Locate the cell with the specified text and output its (X, Y) center coordinate. 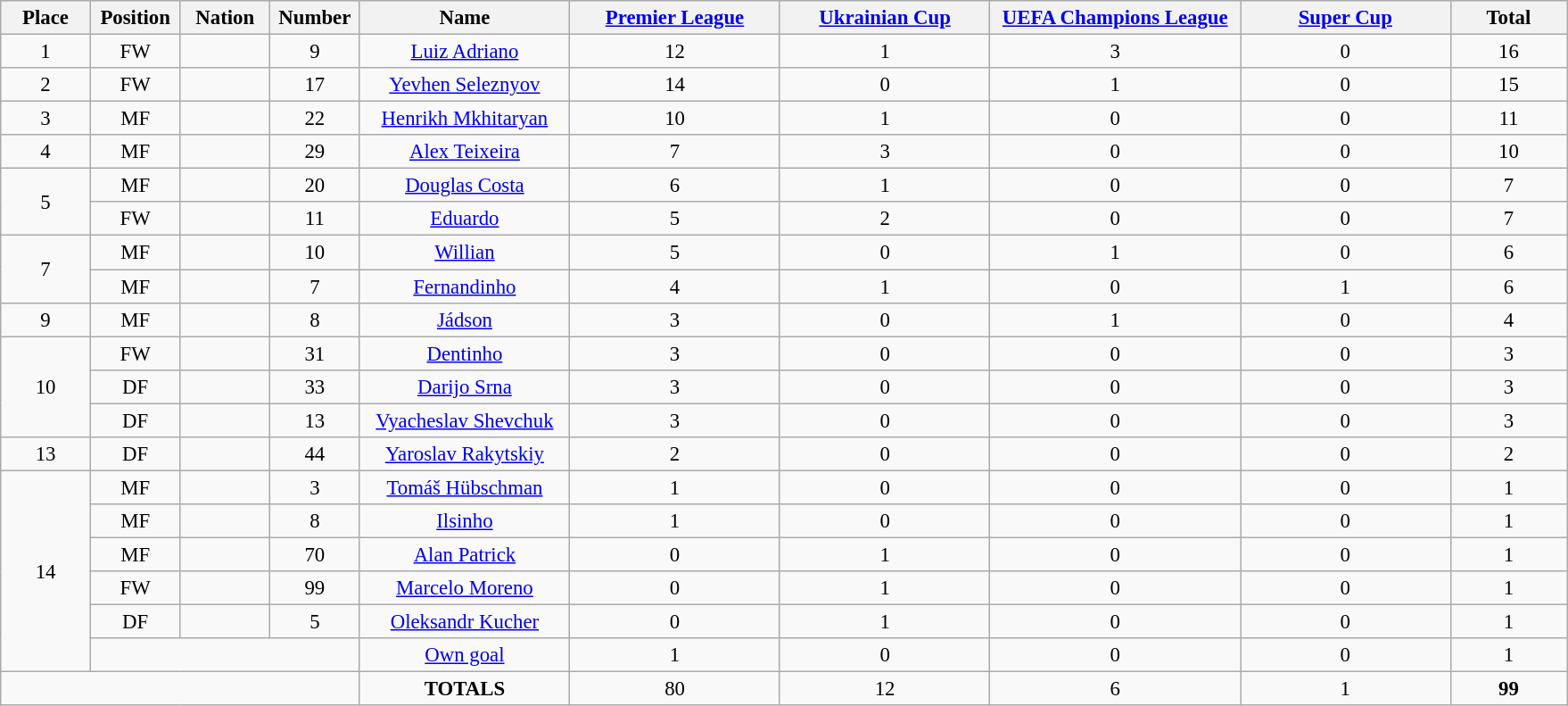
Number (316, 18)
Position (136, 18)
UEFA Champions League (1115, 18)
Douglas Costa (465, 186)
Luiz Adriano (465, 52)
15 (1509, 85)
Yevhen Seleznyov (465, 85)
Premier League (675, 18)
Own goal (465, 655)
Willian (465, 253)
Alex Teixeira (465, 152)
Super Cup (1345, 18)
20 (316, 186)
Eduardo (465, 219)
Jádson (465, 320)
Place (46, 18)
Total (1509, 18)
Nation (225, 18)
Tomáš Hübschman (465, 487)
33 (316, 386)
Ukrainian Cup (885, 18)
Dentinho (465, 353)
44 (316, 454)
80 (675, 689)
29 (316, 152)
Marcelo Moreno (465, 588)
Oleksandr Kucher (465, 622)
22 (316, 119)
16 (1509, 52)
17 (316, 85)
70 (316, 554)
Name (465, 18)
Fernandinho (465, 287)
31 (316, 353)
Vyacheslav Shevchuk (465, 420)
TOTALS (465, 689)
Alan Patrick (465, 554)
Darijo Srna (465, 386)
Ilsinho (465, 521)
Henrikh Mkhitaryan (465, 119)
Yaroslav Rakytskiy (465, 454)
